Extract the (x, y) coordinate from the center of the cell holding the provided text.  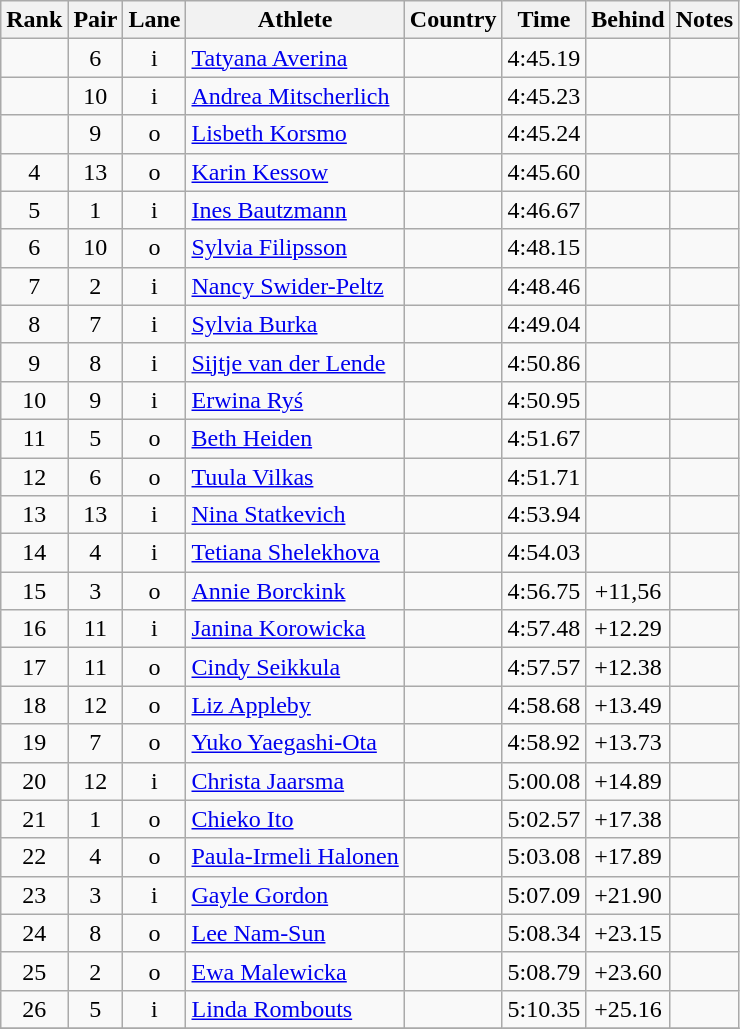
4:49.04 (544, 324)
Cindy Seikkula (295, 667)
22 (34, 857)
4:50.86 (544, 362)
Ines Bautzmann (295, 210)
Nina Statkevich (295, 515)
4:53.94 (544, 515)
24 (34, 933)
Yuko Yaegashi-Ota (295, 743)
26 (34, 1009)
5:07.09 (544, 895)
Notes (704, 20)
Pair (96, 20)
Time (544, 20)
4:45.60 (544, 172)
4:45.19 (544, 58)
Lane (154, 20)
+12.29 (628, 629)
+21.90 (628, 895)
4:46.67 (544, 210)
4:58.92 (544, 743)
Rank (34, 20)
4:51.67 (544, 438)
Sylvia Burka (295, 324)
16 (34, 629)
+17.89 (628, 857)
Paula-Irmeli Halonen (295, 857)
4:45.24 (544, 134)
4:45.23 (544, 96)
4:48.15 (544, 248)
14 (34, 553)
+11,56 (628, 591)
19 (34, 743)
+17.38 (628, 819)
Sylvia Filipsson (295, 248)
Linda Rombouts (295, 1009)
25 (34, 971)
15 (34, 591)
+23.60 (628, 971)
18 (34, 705)
4:58.68 (544, 705)
5:00.08 (544, 781)
Erwina Ryś (295, 400)
20 (34, 781)
4:57.57 (544, 667)
Liz Appleby (295, 705)
4:56.75 (544, 591)
21 (34, 819)
Lisbeth Korsmo (295, 134)
Tatyana Averina (295, 58)
Gayle Gordon (295, 895)
4:48.46 (544, 286)
5:08.34 (544, 933)
17 (34, 667)
4:50.95 (544, 400)
4:57.48 (544, 629)
4:54.03 (544, 553)
+12.38 (628, 667)
Behind (628, 20)
Karin Kessow (295, 172)
Tetiana Shelekhova (295, 553)
+25.16 (628, 1009)
5:08.79 (544, 971)
Country (453, 20)
Janina Korowicka (295, 629)
5:03.08 (544, 857)
4:51.71 (544, 477)
23 (34, 895)
+13.49 (628, 705)
Christa Jaarsma (295, 781)
5:10.35 (544, 1009)
Lee Nam-Sun (295, 933)
Athlete (295, 20)
+13.73 (628, 743)
Ewa Malewicka (295, 971)
5:02.57 (544, 819)
Tuula Vilkas (295, 477)
Chieko Ito (295, 819)
Nancy Swider-Peltz (295, 286)
Beth Heiden (295, 438)
Sijtje van der Lende (295, 362)
+23.15 (628, 933)
Annie Borckink (295, 591)
+14.89 (628, 781)
Andrea Mitscherlich (295, 96)
